Output the (x, y) coordinate of the center of the cell containing the given text.  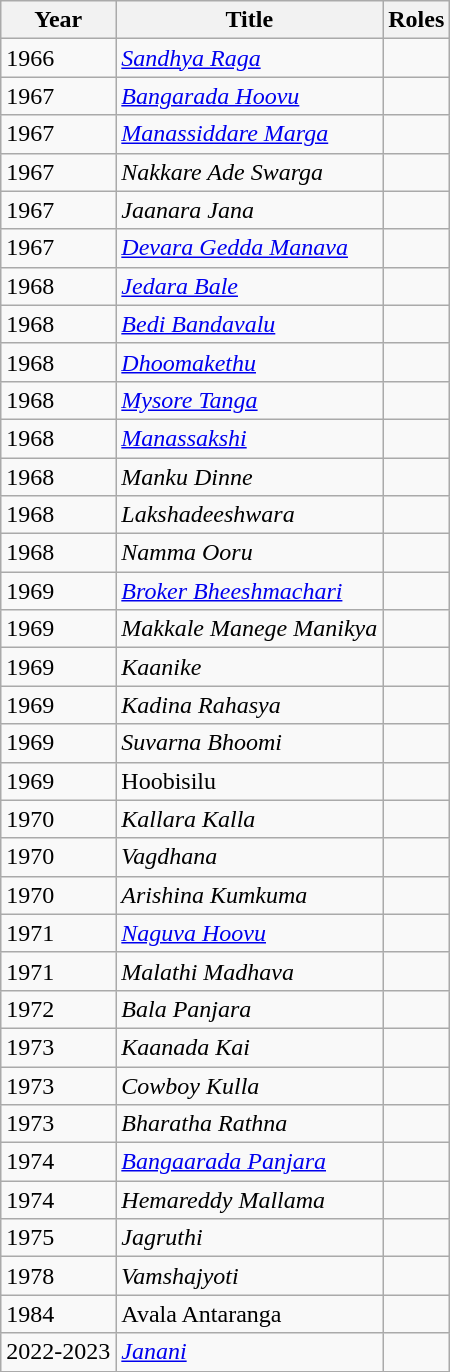
Hemareddy Mallama (250, 1200)
Bangaarada Panjara (250, 1162)
Dhoomakethu (250, 362)
1966 (58, 58)
Year (58, 20)
Sandhya Raga (250, 58)
Kadina Rahasya (250, 705)
Title (250, 20)
Roles (416, 20)
Nakkare Ade Swarga (250, 172)
Mysore Tanga (250, 400)
Bedi Bandavalu (250, 324)
Arishina Kumkuma (250, 895)
Bala Panjara (250, 1009)
Jaanara Jana (250, 210)
Bharatha Rathna (250, 1124)
Cowboy Kulla (250, 1085)
1975 (58, 1238)
Bangarada Hoovu (250, 96)
Makkale Manege Manikya (250, 629)
1984 (58, 1314)
Suvarna Bhoomi (250, 743)
Naguva Hoovu (250, 933)
Manassakshi (250, 438)
Vagdhana (250, 857)
Hoobisilu (250, 781)
Devara Gedda Manava (250, 248)
Kaanike (250, 667)
Avala Antaranga (250, 1314)
Vamshajyoti (250, 1276)
Jagruthi (250, 1238)
Namma Ooru (250, 553)
Broker Bheeshmachari (250, 591)
Janani (250, 1352)
Malathi Madhava (250, 971)
Jedara Bale (250, 286)
Manku Dinne (250, 477)
1978 (58, 1276)
Lakshadeeshwara (250, 515)
Kaanada Kai (250, 1047)
1972 (58, 1009)
Kallara Kalla (250, 819)
Manassiddare Marga (250, 134)
2022-2023 (58, 1352)
